Find where the given text appears and provide that cell's center as [X, Y] coordinate. 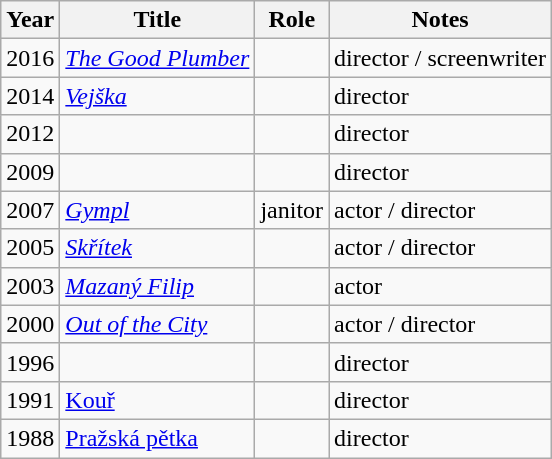
The Good Plumber [158, 58]
Pražská pětka [158, 438]
Skřítek [158, 248]
director / screenwriter [440, 58]
Mazaný Filip [158, 286]
2014 [30, 96]
Out of the City [158, 324]
actor [440, 286]
1988 [30, 438]
2016 [30, 58]
2007 [30, 210]
2012 [30, 134]
1996 [30, 362]
Role [292, 20]
2009 [30, 172]
1991 [30, 400]
janitor [292, 210]
Year [30, 20]
2005 [30, 248]
Title [158, 20]
Vejška [158, 96]
Gympl [158, 210]
Kouř [158, 400]
Notes [440, 20]
2003 [30, 286]
2000 [30, 324]
